Determine the (x, y) coordinate at the center of the cell enclosing the given text.  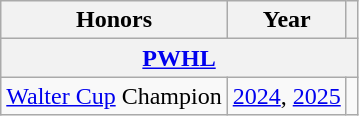
PWHL (180, 58)
2024, 2025 (286, 96)
Walter Cup Champion (114, 96)
Honors (114, 20)
Year (286, 20)
